For the text-containing cell, return its midpoint in (X, Y) coordinate format. 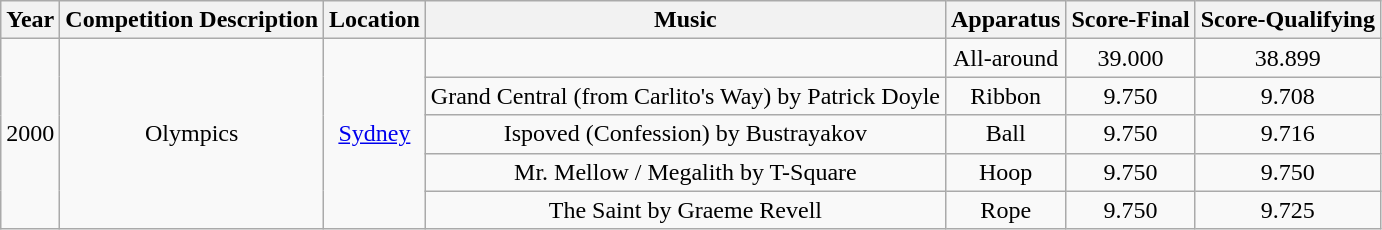
Rope (1005, 210)
2000 (30, 134)
Apparatus (1005, 20)
The Saint by Graeme Revell (685, 210)
Music (685, 20)
Ispoved (Confession) by Bustrayakov (685, 134)
Competition Description (192, 20)
Grand Central (from Carlito's Way) by Patrick Doyle (685, 96)
Ball (1005, 134)
Olympics (192, 134)
9.708 (1288, 96)
Ribbon (1005, 96)
All-around (1005, 58)
39.000 (1130, 58)
Sydney (375, 134)
38.899 (1288, 58)
Score-Qualifying (1288, 20)
Location (375, 20)
Mr. Mellow / Megalith by T-Square (685, 172)
Score-Final (1130, 20)
Hoop (1005, 172)
9.716 (1288, 134)
Year (30, 20)
9.725 (1288, 210)
